Detect which cell encompasses the target text, then output its [x, y] center coordinate. 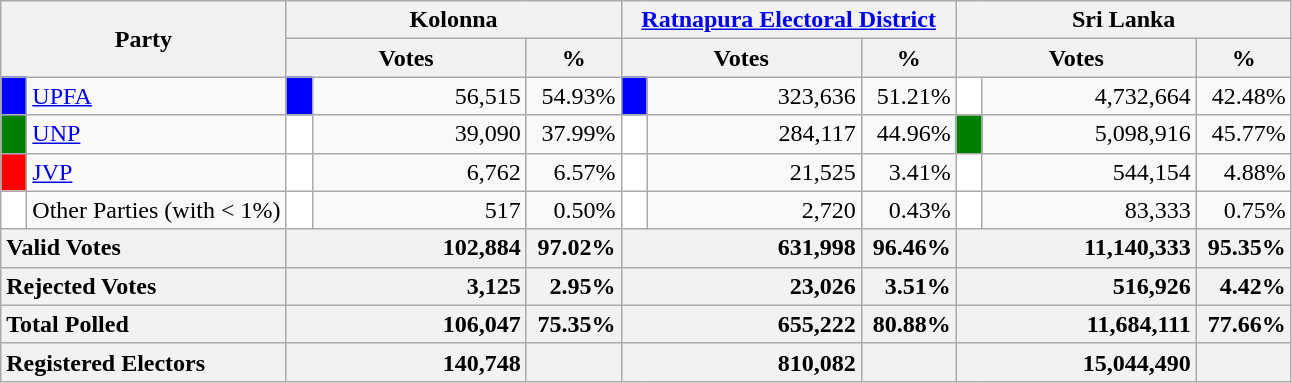
56,515 [419, 96]
11,684,111 [1076, 324]
631,998 [741, 248]
JVP [156, 172]
21,525 [754, 172]
83,333 [1089, 210]
23,026 [741, 286]
97.02% [574, 248]
4.42% [1244, 286]
4,732,664 [1089, 96]
95.35% [1244, 248]
11,140,333 [1076, 248]
51.21% [908, 96]
42.48% [1244, 96]
54.93% [574, 96]
4.88% [1244, 172]
3,125 [406, 286]
0.50% [574, 210]
Party [144, 39]
80.88% [908, 324]
45.77% [1244, 134]
655,222 [741, 324]
6,762 [419, 172]
37.99% [574, 134]
96.46% [908, 248]
102,884 [406, 248]
UPFA [156, 96]
544,154 [1089, 172]
Kolonna [454, 20]
Sri Lanka [1124, 20]
Total Polled [144, 324]
810,082 [741, 362]
UNP [156, 134]
140,748 [406, 362]
284,117 [754, 134]
Other Parties (with < 1%) [156, 210]
517 [419, 210]
39,090 [419, 134]
106,047 [406, 324]
Registered Electors [144, 362]
75.35% [574, 324]
2.95% [574, 286]
44.96% [908, 134]
77.66% [1244, 324]
6.57% [574, 172]
15,044,490 [1076, 362]
Ratnapura Electoral District [788, 20]
0.75% [1244, 210]
Valid Votes [144, 248]
323,636 [754, 96]
516,926 [1076, 286]
2,720 [754, 210]
0.43% [908, 210]
5,098,916 [1089, 134]
3.41% [908, 172]
Rejected Votes [144, 286]
3.51% [908, 286]
